Search for the cell housing the specified text and yield its [x, y] center coordinate. 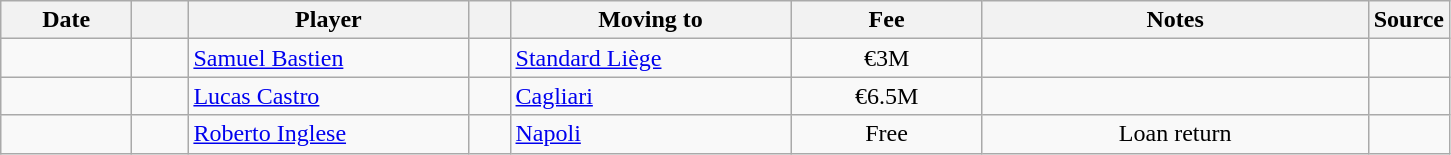
Moving to [650, 20]
€6.5M [886, 96]
Roberto Inglese [328, 134]
Samuel Bastien [328, 58]
Cagliari [650, 96]
Free [886, 134]
Loan return [1175, 134]
Napoli [650, 134]
€3M [886, 58]
Source [1408, 20]
Player [328, 20]
Fee [886, 20]
Lucas Castro [328, 96]
Standard Liège [650, 58]
Notes [1175, 20]
Date [66, 20]
